Return [X, Y] of the center of cell containing provided text 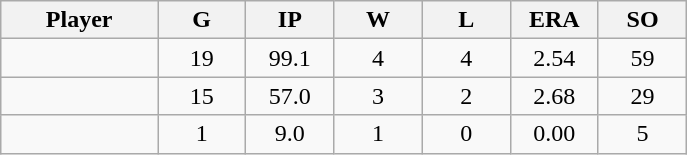
IP [290, 20]
99.1 [290, 58]
2.68 [554, 96]
5 [642, 134]
15 [202, 96]
59 [642, 58]
2.54 [554, 58]
57.0 [290, 96]
Player [80, 20]
2 [466, 96]
L [466, 20]
W [378, 20]
0 [466, 134]
G [202, 20]
ERA [554, 20]
9.0 [290, 134]
29 [642, 96]
SO [642, 20]
19 [202, 58]
3 [378, 96]
0.00 [554, 134]
